Determine the (X, Y) coordinate at the center of the cell enclosing the given text.  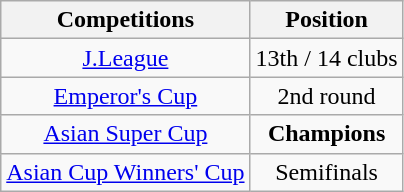
J.League (126, 58)
Asian Super Cup (126, 134)
Asian Cup Winners' Cup (126, 172)
Champions (326, 134)
Emperor's Cup (126, 96)
2nd round (326, 96)
Position (326, 20)
13th / 14 clubs (326, 58)
Semifinals (326, 172)
Competitions (126, 20)
